For the text-containing cell, return its midpoint in [X, Y] coordinate format. 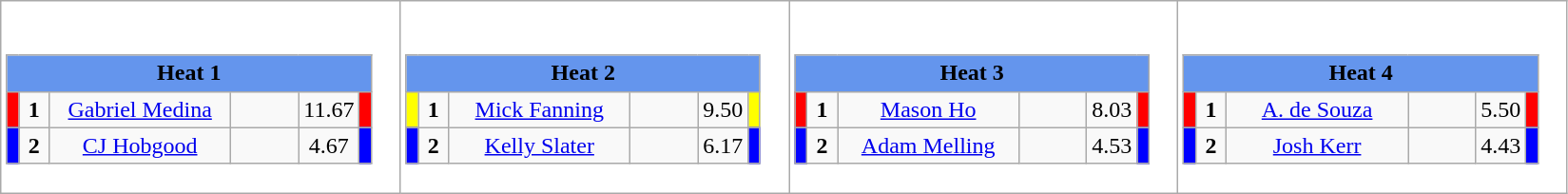
9.50 [723, 109]
Heat 3 1 Mason Ho 8.03 2 Adam Melling 4.53 [983, 97]
11.67 [329, 109]
Gabriel Medina [141, 109]
6.17 [723, 145]
Heat 1 [188, 73]
A. de Souza [1318, 109]
Mason Ho [928, 109]
4.53 [1113, 145]
Kelly Slater [540, 145]
4.43 [1500, 145]
8.03 [1113, 109]
Heat 1 1 Gabriel Medina 11.67 2 CJ Hobgood 4.67 [201, 97]
Heat 4 [1361, 73]
Heat 2 1 Mick Fanning 9.50 2 Kelly Slater 6.17 [595, 97]
Heat 2 [583, 73]
5.50 [1500, 109]
Heat 3 [972, 73]
Adam Melling [928, 145]
Josh Kerr [1318, 145]
Mick Fanning [540, 109]
Heat 4 1 A. de Souza 5.50 2 Josh Kerr 4.43 [1373, 97]
CJ Hobgood [141, 145]
4.67 [329, 145]
